Detect which cell encompasses the target text, then output its [x, y] center coordinate. 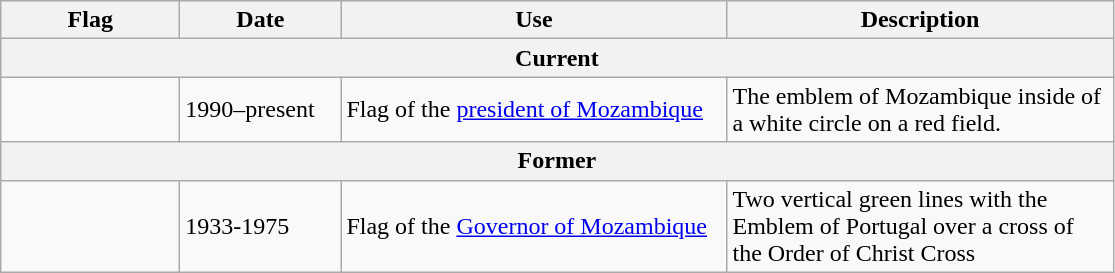
Current [557, 58]
Flag of the president of Mozambique [534, 110]
Two vertical green lines with the Emblem of Portugal over a cross of the Order of Christ Cross [920, 226]
Description [920, 20]
The emblem of Mozambique inside of a white circle on a red field. [920, 110]
Date [260, 20]
1933-1975 [260, 226]
Former [557, 161]
Flag [90, 20]
Flag of the Governor of Mozambique [534, 226]
Use [534, 20]
1990–present [260, 110]
